Detect which cell encompasses the target text, then output its [X, Y] center coordinate. 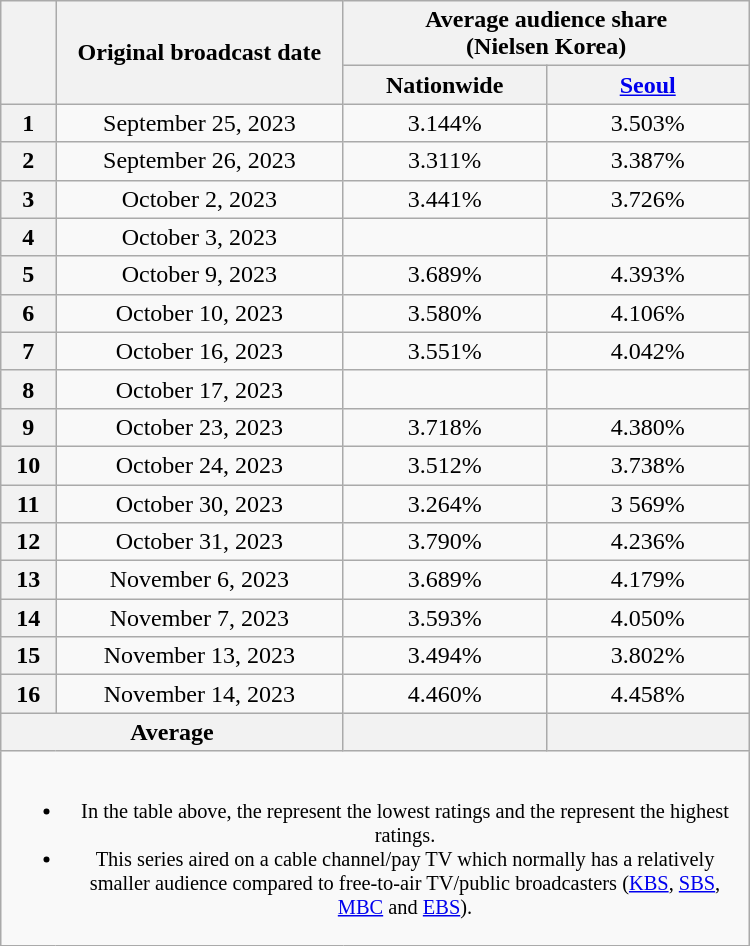
Average audience share(Nielsen Korea) [546, 34]
Original broadcast date [200, 52]
November 13, 2023 [200, 656]
4.042% [648, 351]
3.264% [444, 503]
October 16, 2023 [200, 351]
4.179% [648, 580]
3.738% [648, 465]
11 [28, 503]
October 17, 2023 [200, 389]
November 14, 2023 [200, 694]
October 9, 2023 [200, 275]
October 2, 2023 [200, 199]
12 [28, 542]
3.718% [444, 427]
4.458% [648, 694]
4 [28, 237]
13 [28, 580]
November 6, 2023 [200, 580]
3.593% [444, 618]
3.580% [444, 313]
3.144% [444, 123]
2 [28, 161]
7 [28, 351]
Nationwide [444, 85]
4.393% [648, 275]
October 31, 2023 [200, 542]
3.311% [444, 161]
15 [28, 656]
10 [28, 465]
October 24, 2023 [200, 465]
4.236% [648, 542]
3.387% [648, 161]
September 25, 2023 [200, 123]
1 [28, 123]
4.460% [444, 694]
14 [28, 618]
4.050% [648, 618]
Average [172, 732]
4.380% [648, 427]
October 30, 2023 [200, 503]
9 [28, 427]
Seoul [648, 85]
6 [28, 313]
3 [28, 199]
3.802% [648, 656]
8 [28, 389]
3.503% [648, 123]
3.494% [444, 656]
3.512% [444, 465]
4.106% [648, 313]
3.726% [648, 199]
3.441% [444, 199]
October 23, 2023 [200, 427]
November 7, 2023 [200, 618]
October 3, 2023 [200, 237]
October 10, 2023 [200, 313]
3.790% [444, 542]
3.551% [444, 351]
16 [28, 694]
5 [28, 275]
3 569% [648, 503]
September 26, 2023 [200, 161]
